Pinpoint the cell where the given text exists, returning its [x, y] midpoint coordinate. 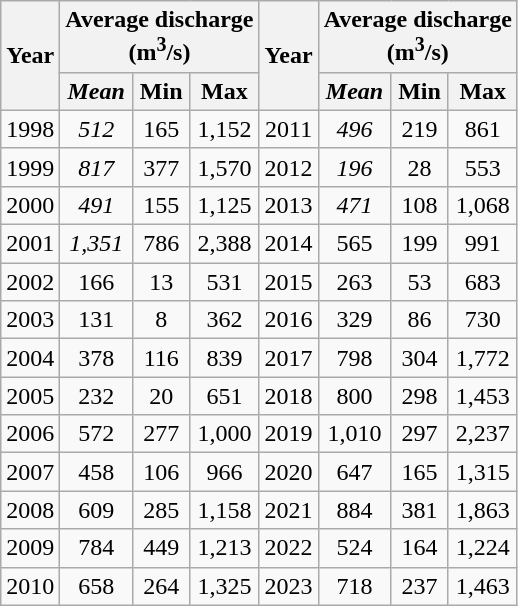
166 [96, 282]
531 [224, 282]
2019 [288, 434]
13 [162, 282]
991 [482, 244]
2001 [30, 244]
784 [96, 548]
381 [420, 510]
2005 [30, 396]
798 [354, 358]
1998 [30, 129]
116 [162, 358]
298 [420, 396]
966 [224, 472]
86 [420, 320]
800 [354, 396]
2015 [288, 282]
297 [420, 434]
264 [162, 586]
196 [354, 167]
2007 [30, 472]
609 [96, 510]
329 [354, 320]
1,158 [224, 510]
2,388 [224, 244]
378 [96, 358]
1,000 [224, 434]
683 [482, 282]
2004 [30, 358]
1,772 [482, 358]
2020 [288, 472]
2009 [30, 548]
786 [162, 244]
1,453 [482, 396]
2018 [288, 396]
304 [420, 358]
377 [162, 167]
647 [354, 472]
718 [354, 586]
108 [420, 205]
155 [162, 205]
512 [96, 129]
1,315 [482, 472]
1,224 [482, 548]
2,237 [482, 434]
1,570 [224, 167]
1,863 [482, 510]
1,152 [224, 129]
263 [354, 282]
839 [224, 358]
2006 [30, 434]
2021 [288, 510]
2014 [288, 244]
2022 [288, 548]
496 [354, 129]
458 [96, 472]
2012 [288, 167]
1,010 [354, 434]
285 [162, 510]
449 [162, 548]
884 [354, 510]
131 [96, 320]
20 [162, 396]
2010 [30, 586]
861 [482, 129]
565 [354, 244]
2003 [30, 320]
1,125 [224, 205]
1,213 [224, 548]
572 [96, 434]
232 [96, 396]
1,068 [482, 205]
1,351 [96, 244]
8 [162, 320]
658 [96, 586]
2023 [288, 586]
2008 [30, 510]
1,463 [482, 586]
53 [420, 282]
106 [162, 472]
491 [96, 205]
2013 [288, 205]
2000 [30, 205]
28 [420, 167]
362 [224, 320]
1999 [30, 167]
199 [420, 244]
651 [224, 396]
1,325 [224, 586]
524 [354, 548]
817 [96, 167]
219 [420, 129]
277 [162, 434]
2017 [288, 358]
2016 [288, 320]
164 [420, 548]
2011 [288, 129]
2002 [30, 282]
471 [354, 205]
730 [482, 320]
237 [420, 586]
553 [482, 167]
